Locate the cell with the specified text and output its (X, Y) center coordinate. 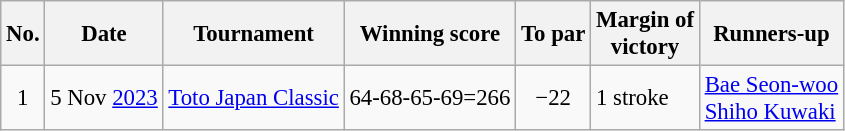
Bae Seon-woo Shiho Kuwaki (771, 98)
Winning score (430, 34)
1 stroke (646, 98)
Runners-up (771, 34)
Toto Japan Classic (254, 98)
5 Nov 2023 (104, 98)
To par (554, 34)
No. (23, 34)
Margin ofvictory (646, 34)
−22 (554, 98)
1 (23, 98)
Date (104, 34)
Tournament (254, 34)
64-68-65-69=266 (430, 98)
